For the text-containing cell, return its midpoint in [x, y] coordinate format. 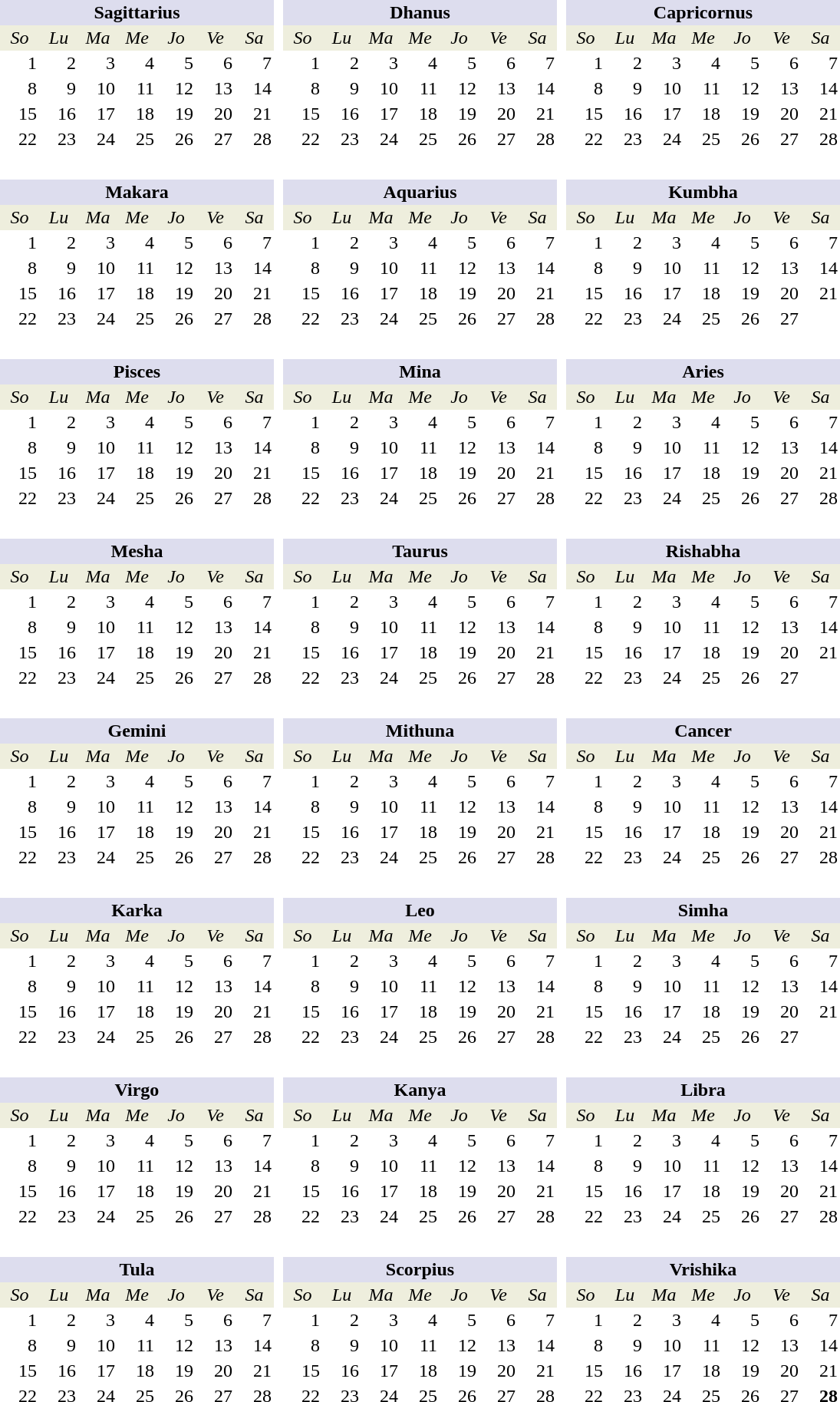
Kanya [420, 1090]
Simha [703, 910]
Cancer [703, 731]
Mithuna [420, 731]
Makara [137, 192]
Vrishika [703, 1269]
Aquarius [420, 192]
Scorpius [420, 1269]
Leo [420, 910]
Virgo [137, 1090]
Mina [420, 371]
Tula [137, 1269]
Karka [137, 910]
Libra [703, 1090]
Gemini [137, 731]
Rishabha [703, 551]
Aries [703, 371]
Sagittarius [137, 12]
Dhanus [420, 12]
Taurus [420, 551]
Mesha [137, 551]
Kumbha [703, 192]
Capricornus [703, 12]
Pisces [137, 371]
